From the cell containing the given text, extract its center point as [X, Y] coordinate. 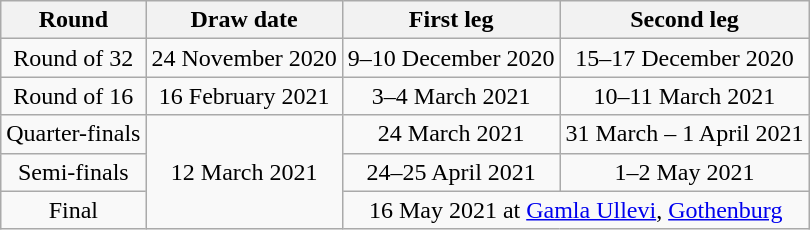
16 February 2021 [244, 96]
Draw date [244, 20]
16 May 2021 at Gamla Ullevi, Gothenburg [576, 210]
1–2 May 2021 [684, 172]
9–10 December 2020 [451, 58]
31 March – 1 April 2021 [684, 134]
Second leg [684, 20]
Quarter-finals [74, 134]
24 March 2021 [451, 134]
Round of 32 [74, 58]
Semi-finals [74, 172]
24–25 April 2021 [451, 172]
24 November 2020 [244, 58]
First leg [451, 20]
Round [74, 20]
15–17 December 2020 [684, 58]
3–4 March 2021 [451, 96]
10–11 March 2021 [684, 96]
Round of 16 [74, 96]
12 March 2021 [244, 172]
Final [74, 210]
